Locate the cell with the specified text and output its (x, y) center coordinate. 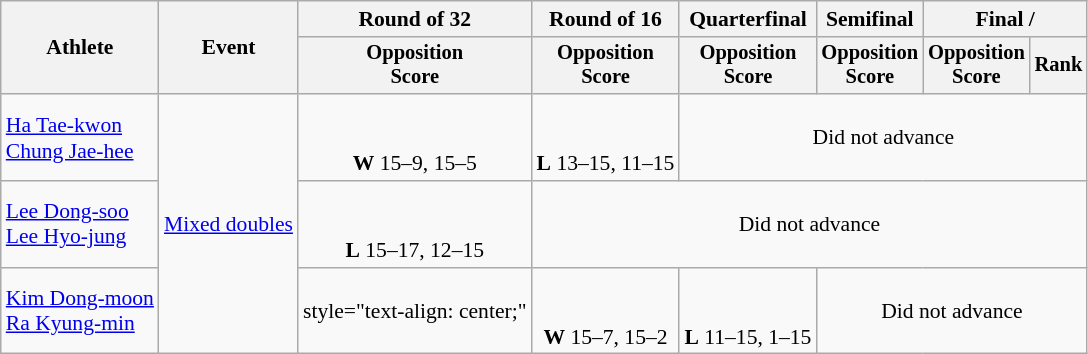
W 15–9, 15–5 (415, 138)
Round of 16 (606, 19)
Lee Dong-soo Lee Hyo-jung (80, 224)
L 13–15, 11–15 (606, 138)
Final / (1005, 19)
L 15–17, 12–15 (415, 224)
Mixed doubles (228, 224)
Round of 32 (415, 19)
Quarterfinal (748, 19)
Ha Tae-kwon Chung Jae-hee (80, 138)
Athlete (80, 48)
Event (228, 48)
Rank (1059, 66)
Semifinal (870, 19)
